Return [x, y] of the center of cell containing provided text 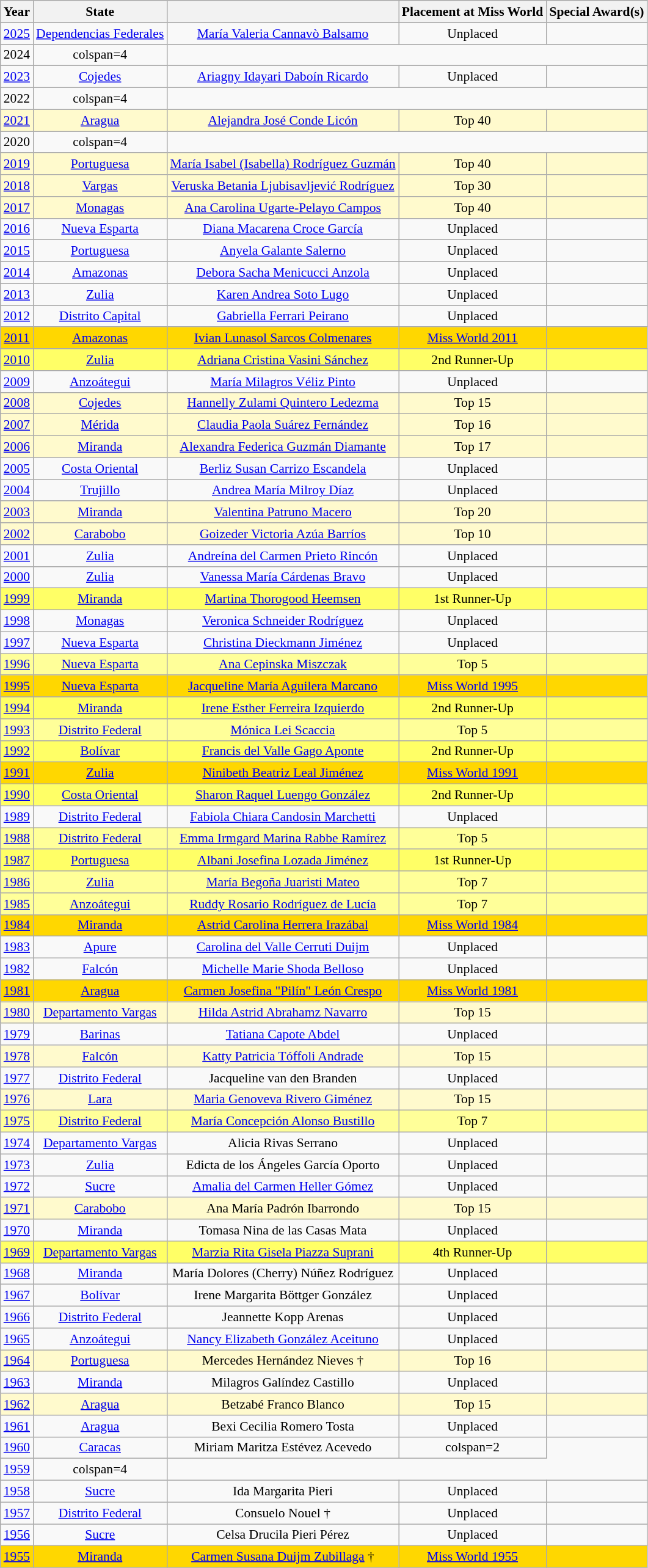
Ninibeth Beatriz Leal Jiménez [282, 773]
Jacqueline María Aguilera Marcano [282, 687]
Ana Cepinska Miszczak [282, 665]
Betzabé Franco Blanco [282, 1404]
Mercedes Hernández Nieves † [282, 1361]
Year [17, 12]
Sharon Raquel Luengo González [282, 795]
2017 [17, 208]
Apure [100, 947]
Christina Dieckmann Jiménez [282, 643]
1972 [17, 1187]
Debora Sacha Menicucci Anzola [282, 273]
1966 [17, 1318]
Miriam Maritza Estévez Acevedo [282, 1448]
Miss World 2011 [473, 338]
Andrea María Milroy Díaz [282, 490]
1976 [17, 1099]
2010 [17, 360]
1965 [17, 1339]
Lara [100, 1099]
Hannelly Zulami Quintero Ledezma [282, 403]
Anyela Galante Salerno [282, 251]
Goizeder Victoria Azúa Barríos [282, 534]
Edicta de los Ángeles García Oporto [282, 1165]
1984 [17, 925]
1995 [17, 687]
Bexi Cecilia Romero Tosta [282, 1426]
1975 [17, 1121]
Trujillo [100, 490]
Alicia Rivas Serrano [282, 1143]
2018 [17, 186]
1992 [17, 751]
Miss World 1984 [473, 925]
2004 [17, 490]
2015 [17, 251]
1970 [17, 1230]
Mónica Lei Scaccia [282, 730]
Francis del Valle Gago Aponte [282, 751]
1957 [17, 1513]
María Isabel (Isabella) Rodríguez Guzmán [282, 164]
1994 [17, 708]
1989 [17, 817]
Caracas [100, 1448]
4th Runner-Up [473, 1252]
Miss World 1995 [473, 687]
1974 [17, 1143]
Martina Thorogood Heemsen [282, 599]
1973 [17, 1165]
María Dolores (Cherry) Núñez Rodríguez [282, 1274]
2002 [17, 534]
Celsa Drucila Pieri Pérez [282, 1535]
Andreína del Carmen Prieto Rincón [282, 556]
Ruddy Rosario Rodríguez de Lucía [282, 904]
1991 [17, 773]
2023 [17, 77]
Vanessa María Cárdenas Bravo [282, 577]
1967 [17, 1296]
2005 [17, 469]
1960 [17, 1448]
Carmen Susana Duijm Zubillaga † [282, 1557]
Ana Carolina Ugarte-Pelayo Campos [282, 208]
Top 20 [473, 512]
1986 [17, 882]
1981 [17, 991]
2020 [17, 142]
Karen Andrea Soto Lugo [282, 294]
Tatiana Capote Abdel [282, 1035]
Top 30 [473, 186]
Barinas [100, 1035]
1978 [17, 1056]
Special Award(s) [596, 12]
2024 [17, 55]
Vargas [100, 186]
Carolina del Valle Cerruti Duijm [282, 947]
2014 [17, 273]
2000 [17, 577]
Ida Margarita Pieri [282, 1492]
Top 17 [473, 447]
2019 [17, 164]
Irene Esther Ferreira Izquierdo [282, 708]
1988 [17, 839]
1977 [17, 1078]
Nancy Elizabeth González Aceituno [282, 1339]
1980 [17, 1013]
Miss World 1991 [473, 773]
Hilda Astrid Abrahamz Navarro [282, 1013]
2009 [17, 382]
1993 [17, 730]
María Concepción Alonso Bustillo [282, 1121]
Katty Patricia Tóffoli Andrade [282, 1056]
Jacqueline van den Branden [282, 1078]
Emma Irmgard Marina Rabbe Ramírez [282, 839]
1968 [17, 1274]
State [100, 12]
1956 [17, 1535]
Miss World 1955 [473, 1557]
Distrito Capital [100, 316]
1962 [17, 1404]
Veronica Schneider Rodríguez [282, 621]
María Valeria Cannavò Balsamo [282, 34]
1959 [17, 1470]
María Milagros Véliz Pinto [282, 382]
Mérida [100, 425]
Ariagny Idayari Daboín Ricardo [282, 77]
Maria Genoveva Rivero Giménez [282, 1099]
Adriana Cristina Vasini Sánchez [282, 360]
Berliz Susan Carrizo Escandela [282, 469]
1969 [17, 1252]
1955 [17, 1557]
2022 [17, 99]
Ivian Lunasol Sarcos Colmenares [282, 338]
Fabiola Chiara Candosin Marchetti [282, 817]
Placement at Miss World [473, 12]
2011 [17, 338]
Ana María Padrón Ibarrondo [282, 1209]
Amalia del Carmen Heller Gómez [282, 1187]
2008 [17, 403]
1985 [17, 904]
1996 [17, 665]
2001 [17, 556]
1987 [17, 861]
Gabriella Ferrari Peirano [282, 316]
2025 [17, 34]
1961 [17, 1426]
1990 [17, 795]
Albani Josefina Lozada Jiménez [282, 861]
Miss World 1981 [473, 991]
1983 [17, 947]
Irene Margarita Böttger González [282, 1296]
Carmen Josefina "Pilín" León Crespo [282, 991]
colspan=2 [473, 1448]
María Begoña Juaristi Mateo [282, 882]
Diana Macarena Croce García [282, 229]
Claudia Paola Suárez Fernández [282, 425]
Alexandra Federica Guzmán Diamante [282, 447]
Marzia Rita Gisela Piazza Suprani [282, 1252]
1964 [17, 1361]
2013 [17, 294]
2021 [17, 120]
1963 [17, 1383]
Alejandra José Conde Licón [282, 120]
2003 [17, 512]
1979 [17, 1035]
1998 [17, 621]
1958 [17, 1492]
Valentina Patruno Macero [282, 512]
2016 [17, 229]
2007 [17, 425]
1999 [17, 599]
Michelle Marie Shoda Belloso [282, 969]
Jeannette Kopp Arenas [282, 1318]
Dependencias Federales [100, 34]
1997 [17, 643]
Tomasa Nina de las Casas Mata [282, 1230]
Consuelo Nouel † [282, 1513]
1982 [17, 969]
Top 10 [473, 534]
2012 [17, 316]
Milagros Galíndez Castillo [282, 1383]
Astrid Carolina Herrera Irazábal [282, 925]
2006 [17, 447]
Veruska Betania Ljubisavljević Rodríguez [282, 186]
1971 [17, 1209]
